Identify which cell holds the provided text, then report its [X, Y] central coordinate. 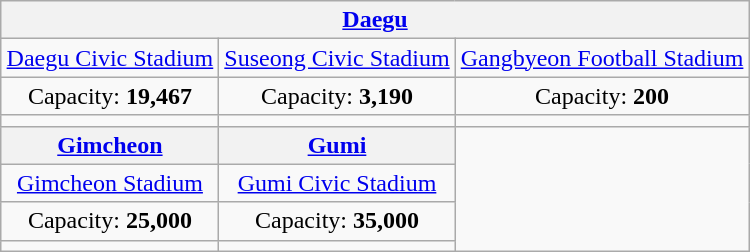
Capacity: 35,000 [337, 221]
Daegu Civic Stadium [110, 58]
Capacity: 3,190 [337, 96]
Capacity: 25,000 [110, 221]
Gimcheon Stadium [110, 183]
Gumi Civic Stadium [337, 183]
Capacity: 19,467 [110, 96]
Gangbyeon Football Stadium [602, 58]
Capacity: 200 [602, 96]
Gimcheon [110, 145]
Suseong Civic Stadium [337, 58]
Gumi [337, 145]
Daegu [375, 20]
